Search for the cell housing the specified text and yield its [x, y] center coordinate. 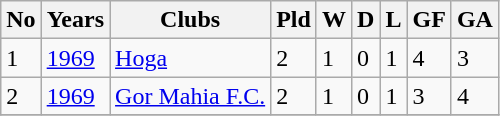
W [334, 20]
L [394, 20]
GF [429, 20]
GA [474, 20]
Years [75, 20]
Clubs [190, 20]
D [365, 20]
Pld [294, 20]
Gor Mahia F.C. [190, 96]
Hoga [190, 58]
No [21, 20]
